Identify which cell holds the provided text, then report its (X, Y) central coordinate. 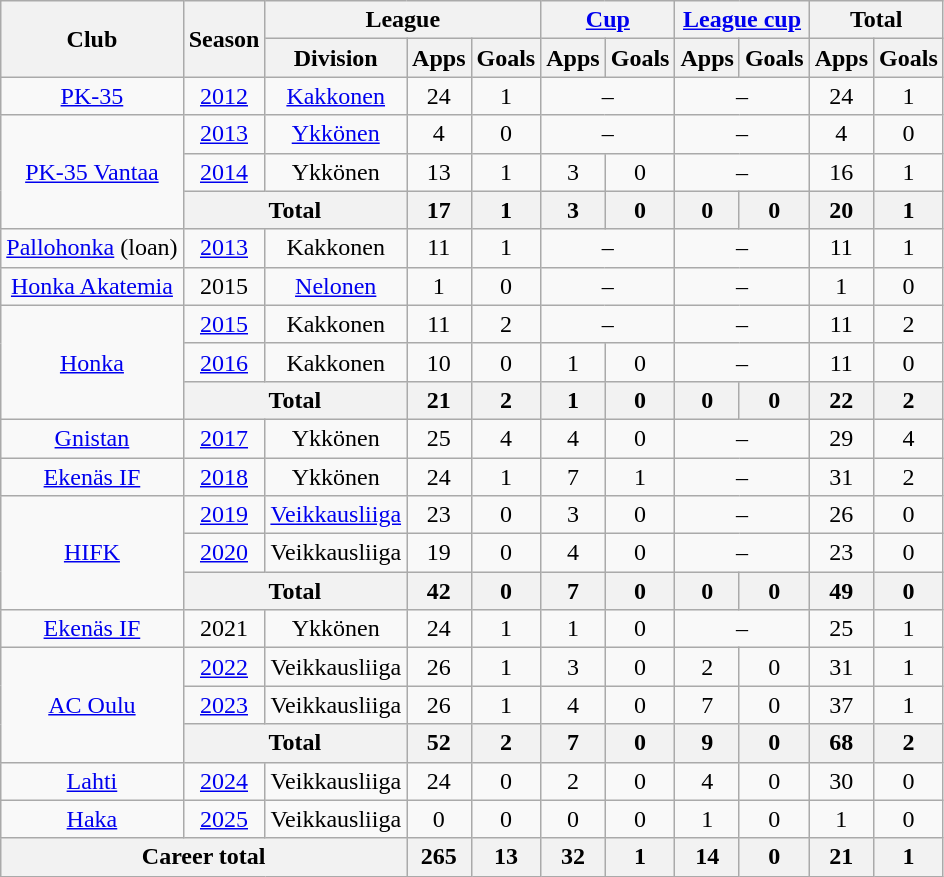
2014 (224, 172)
2021 (224, 629)
Nelonen (336, 286)
9 (707, 743)
49 (841, 591)
2019 (224, 515)
HIFK (92, 553)
Gnistan (92, 438)
League cup (742, 20)
265 (439, 857)
32 (573, 857)
Honka Akatemia (92, 286)
Pallohonka (loan) (92, 248)
2025 (224, 819)
68 (841, 743)
52 (439, 743)
PK-35 Vantaa (92, 172)
Cup (608, 20)
Career total (204, 857)
Season (224, 39)
30 (841, 781)
2024 (224, 781)
42 (439, 591)
14 (707, 857)
Club (92, 39)
16 (841, 172)
2020 (224, 553)
Honka (92, 362)
22 (841, 400)
PK-35 (92, 96)
2012 (224, 96)
2023 (224, 705)
AC Oulu (92, 705)
10 (439, 362)
League (403, 20)
17 (439, 210)
19 (439, 553)
Division (336, 58)
20 (841, 210)
37 (841, 705)
2022 (224, 667)
Haka (92, 819)
2018 (224, 477)
Lahti (92, 781)
2017 (224, 438)
2016 (224, 362)
29 (841, 438)
